Provide the [x, y] coordinate of the cell's center where the given text is located.  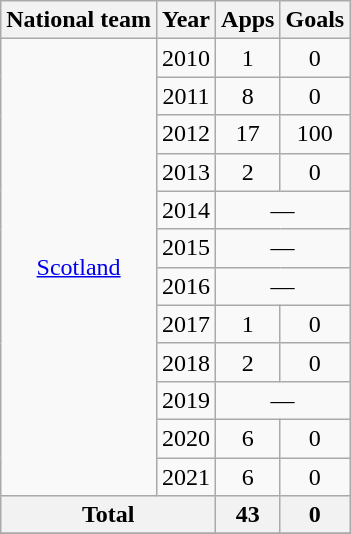
100 [315, 134]
2021 [186, 477]
43 [248, 515]
2014 [186, 210]
2015 [186, 248]
Year [186, 20]
2017 [186, 324]
2012 [186, 134]
17 [248, 134]
2019 [186, 400]
2018 [186, 362]
National team [79, 20]
2010 [186, 58]
Total [108, 515]
Apps [248, 20]
2016 [186, 286]
2011 [186, 96]
2013 [186, 172]
Goals [315, 20]
8 [248, 96]
2020 [186, 438]
Scotland [79, 268]
